Extract the (X, Y) coordinate from the center of the cell holding the provided text.  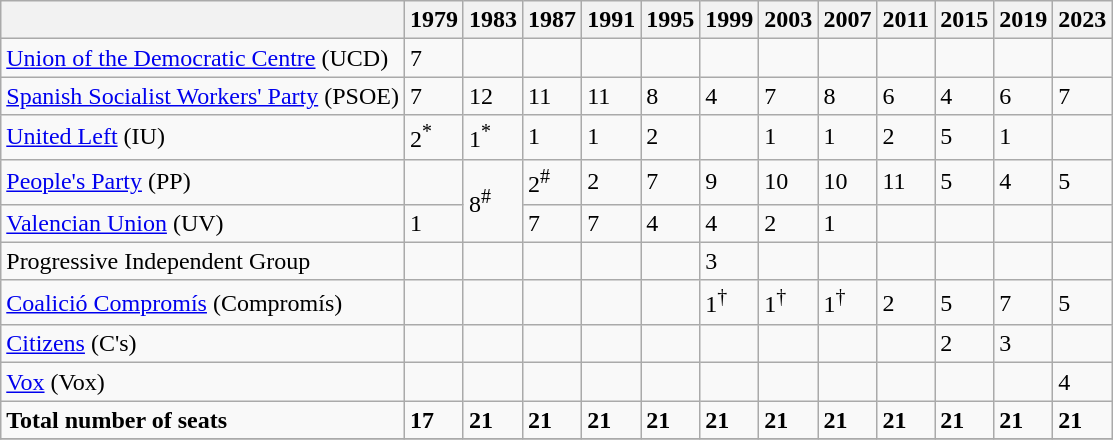
1991 (612, 20)
1999 (730, 20)
People's Party (PP) (203, 182)
Vox (Vox) (203, 382)
2011 (906, 20)
12 (492, 96)
United Left (IU) (203, 138)
2023 (1082, 20)
Total number of seats (203, 420)
9 (730, 182)
Valencian Union (UV) (203, 223)
17 (434, 420)
1979 (434, 20)
2007 (848, 20)
2* (434, 138)
Coalició Compromís (Compromís) (203, 302)
Progressive Independent Group (203, 261)
1* (492, 138)
Spanish Socialist Workers' Party (PSOE) (203, 96)
2# (552, 182)
1983 (492, 20)
8# (492, 200)
2003 (788, 20)
2019 (1024, 20)
2015 (964, 20)
1995 (670, 20)
Citizens (C's) (203, 344)
Union of the Democratic Centre (UCD) (203, 58)
1987 (552, 20)
